Locate the cell with the specified text and output its (x, y) center coordinate. 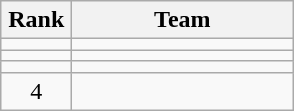
4 (36, 91)
Rank (36, 20)
Team (182, 20)
